Detect which cell encompasses the target text, then output its (X, Y) center coordinate. 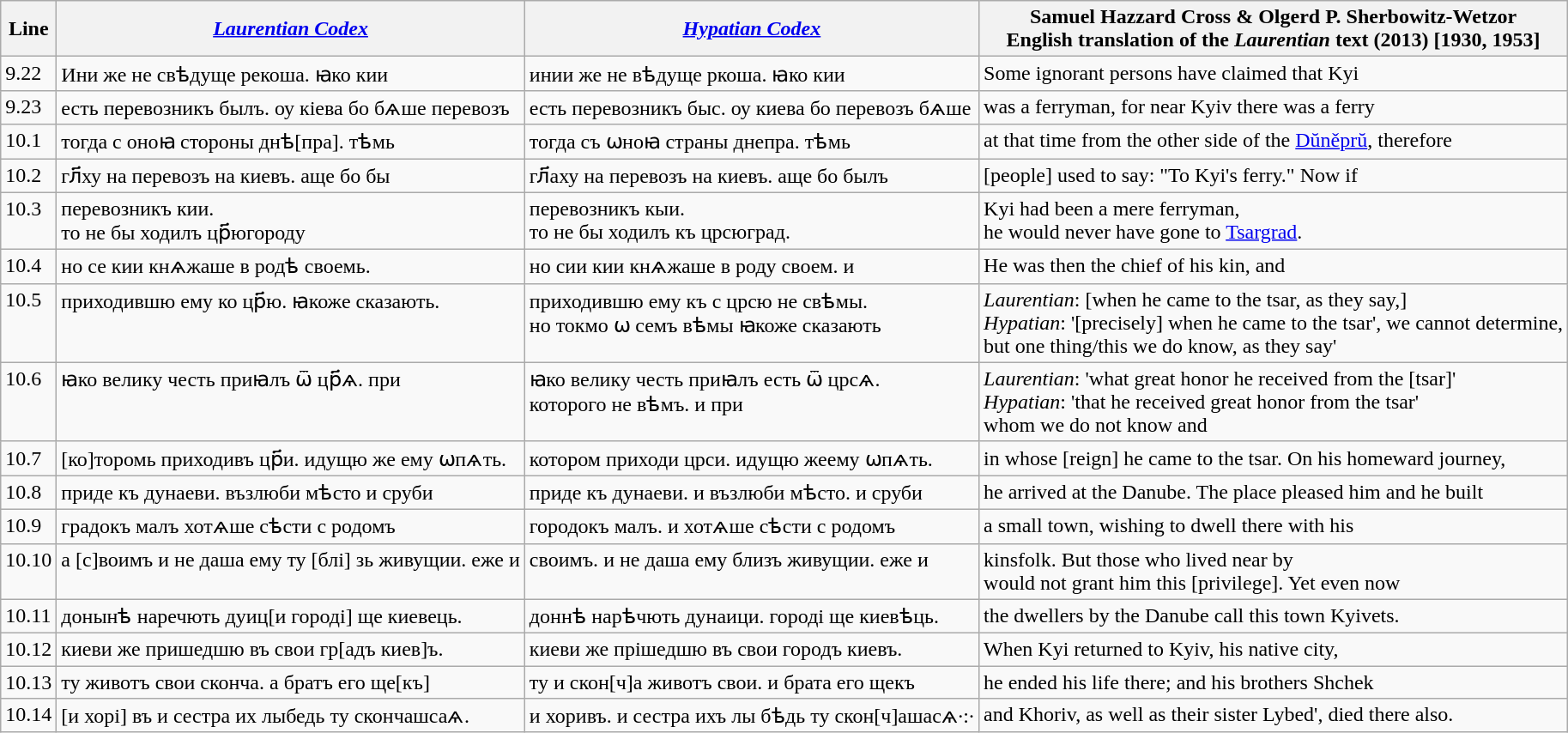
есть перевозникъ былъ. оу кіева бо бѧше перевозъ (291, 107)
градокъ малъ хотѧше сѣсти с родомъ (291, 526)
[ко]торомь приходивъ цр҃и. идущю же ему ѡпѧть. (291, 458)
10.14 (29, 716)
in whose [reign] he came to the tsar. On his homeward journey, (1274, 458)
но сии кии кнѧжаше в роду своем. и (752, 267)
10.11 (29, 616)
He was then the chief of his kin, and (1274, 267)
10.2 (29, 175)
и хоривъ. и сестра ихъ лы бѣдь ту скон[ч]ашасѧ·:· (752, 716)
донынѣ наречють дуиц[и городі] ще киевець. (291, 616)
a small town, wishing to dwell there with his (1274, 526)
he arrived at the Danube. The place pleased him and he built (1274, 493)
10.6 (29, 402)
гл҃ху на перевозъ на киевъ. аще бо бы (291, 175)
9.22 (29, 74)
10.9 (29, 526)
Line (29, 29)
Hypatian Codex (752, 29)
инии же не вѣдуще ркоша. ꙗко кии (752, 74)
10.8 (29, 493)
10.12 (29, 650)
перевозникъ кыи.то не бы ходилъ къ црсюград. (752, 221)
своимъ. и не даша ему близъ живущии. еже и (752, 572)
приде къ дунаеви. и възлюби мѣсто. и сруби (752, 493)
ꙗко велику честь приꙗлъ есть ѿ црсѧ.которого не вѣмъ. и при (752, 402)
а [с]воимъ и не даша ему ту [блі] зь живущии. еже и (291, 572)
10.10 (29, 572)
но се кии кнѧжаше в родѣ своемь. (291, 267)
тогда с оноꙗ стороны днѣ[пра]. тѣмь (291, 142)
киеви же пришедшю въ свои гр[адъ киев]ъ. (291, 650)
есть перевозникъ быс. оу киева бо перевозъ бѧше (752, 107)
доннѣ нарѣчють дунаици. городі ще киевѣць. (752, 616)
[и хорі] въ и сестра их лыбедь ту скончашсаѧ. (291, 716)
[people] used to say: "To Kyi's ferry." Now if (1274, 175)
приде къ дунаеви. възлюби мѣсто и сруби (291, 493)
приходившю ему ко цр҃ю. ꙗкоже сказають. (291, 323)
ꙗко велику честь приꙗлъ ѿ цр҃ѧ. при (291, 402)
10.3 (29, 221)
the dwellers by the Danube call this town Kyivets. (1274, 616)
перевозникъ кии.то не бы ходилъ цр҃югороду (291, 221)
10.1 (29, 142)
was a ferryman, for near Kyiv there was a ferry (1274, 107)
he ended his life there; and his brothers Shchek (1274, 682)
When Kyi returned to Kyiv, his native city, (1274, 650)
тогда съ ѡноꙗ страны днепра. тѣмь (752, 142)
Laurentian Codex (291, 29)
Ини же не свѣдуще рекоша. ꙗко кии (291, 74)
9.23 (29, 107)
10.5 (29, 323)
Some ignorant persons have claimed that Kyi (1274, 74)
гл҃аху на перевозъ на киевъ. аще бо былъ (752, 175)
ту и скон[ч]а животъ свои. и брата его щекъ (752, 682)
киеви же прішедшю въ свои городъ киевъ. (752, 650)
Kyi had been a mere ferryman,he would never have gone to Tsargrad. (1274, 221)
and Khoriv, as well as their sister Lybed', died there also. (1274, 716)
Laurentian: 'what great honor he received from the [tsar]'Hypatian: 'that he received great honor from the tsar' whom we do not know and (1274, 402)
городокъ малъ. и хотѧше сѣсти с родомъ (752, 526)
ту животъ свои сконча. а братъ его ще[къ] (291, 682)
at that time from the other side of the Dŭněprŭ, therefore (1274, 142)
10.4 (29, 267)
Samuel Hazzard Cross & Olgerd P. Sherbowitz-WetzorEnglish translation of the Laurentian text (2013) [1930, 1953] (1274, 29)
10.13 (29, 682)
котором приходи црси. идущю жеему ѡпѧть. (752, 458)
kinsfolk. But those who lived near bywould not grant him this [privilege]. Yet even now (1274, 572)
10.7 (29, 458)
приходившю ему къ с црсю не свѣмы.но токмо ѡ семъ вѣмы ꙗкоже сказають (752, 323)
